Scan for the cell matching the given text and deliver its [x, y] coordinate at center. 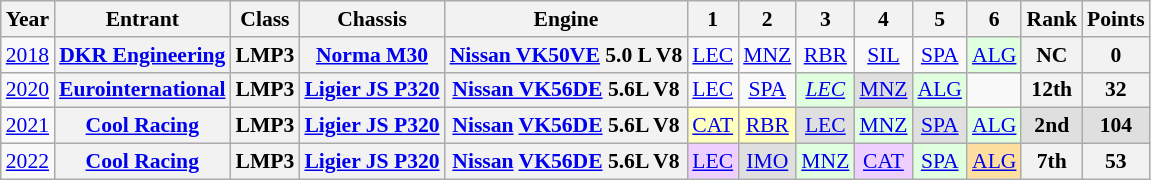
4 [883, 19]
5 [939, 19]
IMO [767, 162]
SIL [883, 55]
Entrant [142, 19]
32 [1116, 90]
2022 [28, 162]
Year [28, 19]
0 [1116, 55]
Nissan VK50VE 5.0 L V8 [566, 55]
Rank [1052, 19]
53 [1116, 162]
Eurointernational [142, 90]
7th [1052, 162]
DKR Engineering [142, 55]
6 [994, 19]
NC [1052, 55]
3 [825, 19]
Class [264, 19]
Engine [566, 19]
Chassis [372, 19]
104 [1116, 126]
12th [1052, 90]
2018 [28, 55]
1 [712, 19]
2nd [1052, 126]
2 [767, 19]
2021 [28, 126]
Points [1116, 19]
Norma M30 [372, 55]
2020 [28, 90]
